From the cell containing the given text, extract its center point as [x, y] coordinate. 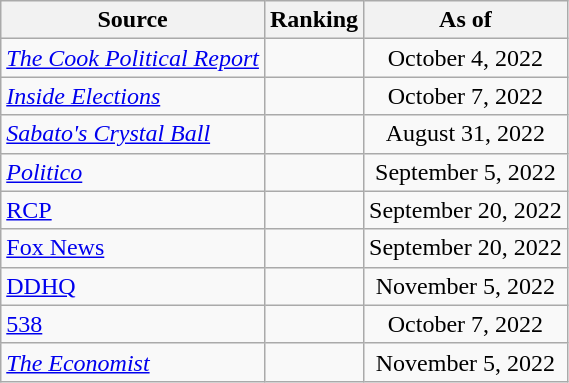
As of [466, 20]
August 31, 2022 [466, 134]
Ranking [314, 20]
DDHQ [133, 286]
Fox News [133, 248]
The Economist [133, 362]
RCP [133, 210]
Politico [133, 172]
Inside Elections [133, 96]
The Cook Political Report [133, 58]
September 5, 2022 [466, 172]
October 4, 2022 [466, 58]
538 [133, 324]
Source [133, 20]
Sabato's Crystal Ball [133, 134]
